Search for the cell housing the specified text and yield its (X, Y) center coordinate. 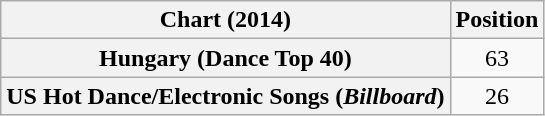
Chart (2014) (226, 20)
US Hot Dance/Electronic Songs (Billboard) (226, 96)
Position (497, 20)
26 (497, 96)
63 (497, 58)
Hungary (Dance Top 40) (226, 58)
